Return the (x, y) coordinate for the center point of the cell that contains the specified text.  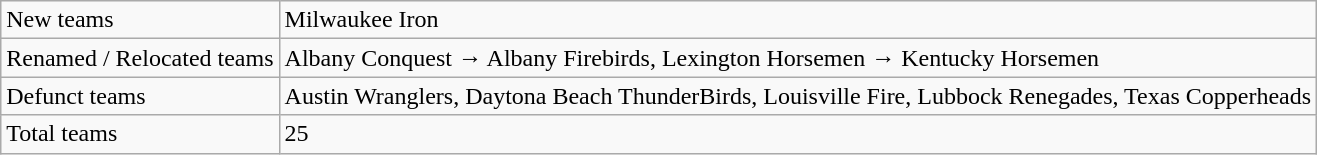
Total teams (140, 134)
Defunct teams (140, 96)
Albany Conquest → Albany Firebirds, Lexington Horsemen → Kentucky Horsemen (798, 58)
Austin Wranglers, Daytona Beach ThunderBirds, Louisville Fire, Lubbock Renegades, Texas Copperheads (798, 96)
Renamed / Relocated teams (140, 58)
New teams (140, 20)
Milwaukee Iron (798, 20)
25 (798, 134)
